Search for the cell housing the specified text and yield its (X, Y) center coordinate. 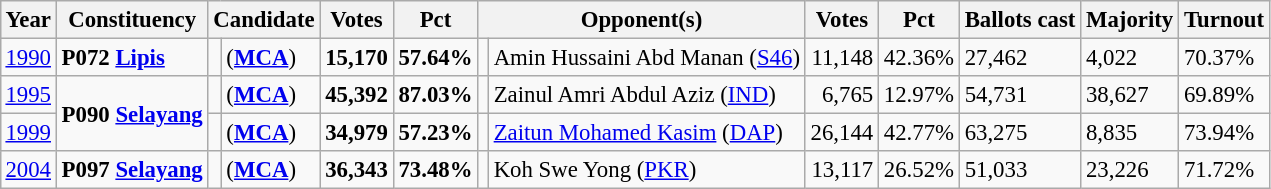
36,343 (356, 170)
Candidate (264, 20)
13,117 (842, 170)
12.97% (920, 95)
P090 Selayang (132, 114)
4,022 (1130, 57)
38,627 (1130, 95)
71.72% (1224, 170)
45,392 (356, 95)
Constituency (132, 20)
8,835 (1130, 133)
15,170 (356, 57)
57.64% (436, 57)
73.94% (1224, 133)
34,979 (356, 133)
51,033 (1020, 170)
Ballots cast (1020, 20)
P097 Selayang (132, 170)
Majority (1130, 20)
Koh Swe Yong (PKR) (646, 170)
6,765 (842, 95)
2004 (28, 170)
Zaitun Mohamed Kasim (DAP) (646, 133)
Opponent(s) (642, 20)
73.48% (436, 170)
23,226 (1130, 170)
11,148 (842, 57)
69.89% (1224, 95)
1995 (28, 95)
70.37% (1224, 57)
Amin Hussaini Abd Manan (S46) (646, 57)
54,731 (1020, 95)
57.23% (436, 133)
Turnout (1224, 20)
87.03% (436, 95)
Zainul Amri Abdul Aziz (IND) (646, 95)
63,275 (1020, 133)
P072 Lipis (132, 57)
1990 (28, 57)
26,144 (842, 133)
1999 (28, 133)
Year (28, 20)
42.36% (920, 57)
26.52% (920, 170)
27,462 (1020, 57)
42.77% (920, 133)
